Determine the [X, Y] coordinate at the center of the cell enclosing the given text.  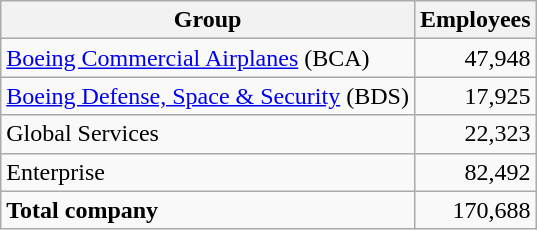
Employees [475, 20]
Group [208, 20]
47,948 [475, 58]
22,323 [475, 134]
17,925 [475, 96]
Boeing Defense, Space & Security (BDS) [208, 96]
Total company [208, 210]
Global Services [208, 134]
170,688 [475, 210]
Boeing Commercial Airplanes (BCA) [208, 58]
Enterprise [208, 172]
82,492 [475, 172]
